Locate the cell with the specified text and output its (X, Y) center coordinate. 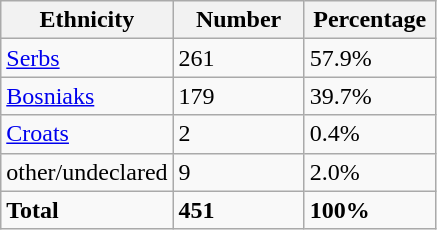
179 (238, 96)
451 (238, 210)
261 (238, 58)
57.9% (370, 58)
39.7% (370, 96)
9 (238, 172)
0.4% (370, 134)
Ethnicity (87, 20)
Croats (87, 134)
100% (370, 210)
Total (87, 210)
Serbs (87, 58)
other/undeclared (87, 172)
Bosniaks (87, 96)
Number (238, 20)
2 (238, 134)
Percentage (370, 20)
2.0% (370, 172)
